Find where the given text appears and provide that cell's center as [x, y] coordinate. 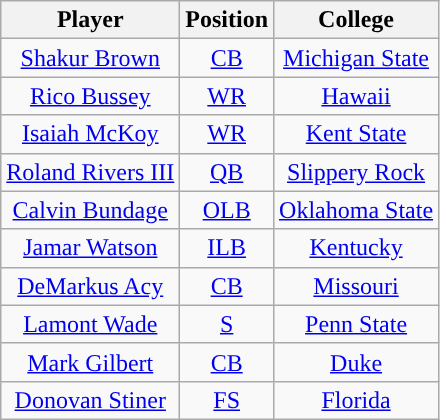
Kentucky [356, 248]
Duke [356, 362]
Donovan Stiner [90, 400]
Rico Bussey [90, 96]
Lamont Wade [90, 324]
S [227, 324]
Kent State [356, 134]
Isaiah McKoy [90, 134]
Oklahoma State [356, 210]
Hawaii [356, 96]
Player [90, 20]
Penn State [356, 324]
Calvin Bundage [90, 210]
FS [227, 400]
QB [227, 172]
DeMarkus Acy [90, 286]
Florida [356, 400]
ILB [227, 248]
Mark Gilbert [90, 362]
Slippery Rock [356, 172]
OLB [227, 210]
Position [227, 20]
College [356, 20]
Missouri [356, 286]
Roland Rivers III [90, 172]
Jamar Watson [90, 248]
Shakur Brown [90, 58]
Michigan State [356, 58]
